Determine the [X, Y] coordinate at the center of the cell enclosing the given text.  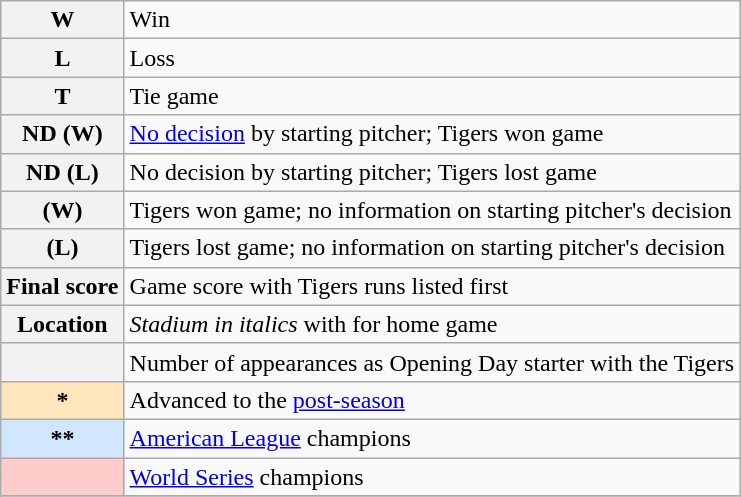
Advanced to the post-season [432, 400]
ND (L) [62, 172]
No decision by starting pitcher; Tigers lost game [432, 172]
Game score with Tigers runs listed first [432, 286]
* [62, 400]
(L) [62, 248]
Tigers won game; no information on starting pitcher's decision [432, 210]
Stadium in italics with for home game [432, 324]
Number of appearances as Opening Day starter with the Tigers [432, 362]
World Series champions [432, 477]
ND (W) [62, 134]
Loss [432, 58]
T [62, 96]
Win [432, 20]
Final score [62, 286]
American League champions [432, 438]
W [62, 20]
No decision by starting pitcher; Tigers won game [432, 134]
(W) [62, 210]
Location [62, 324]
Tigers lost game; no information on starting pitcher's decision [432, 248]
** [62, 438]
L [62, 58]
Tie game [432, 96]
